Provide the [X, Y] coordinate of the cell's center where the given text is located.  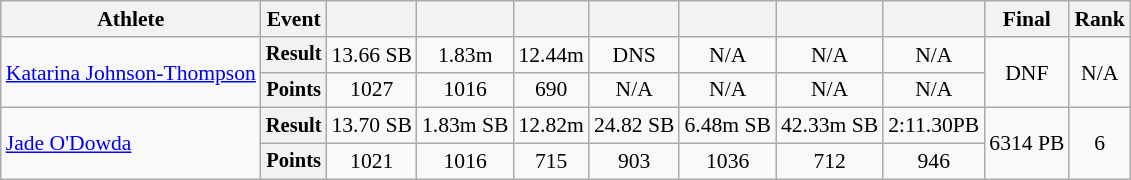
1.83m SB [465, 126]
712 [830, 162]
13.66 SB [372, 55]
2:11.30PB [934, 126]
Event [294, 19]
12.82m [550, 126]
903 [634, 162]
1.83m [465, 55]
946 [934, 162]
6 [1100, 144]
DNS [634, 55]
Athlete [131, 19]
1021 [372, 162]
DNF [1026, 72]
1027 [372, 90]
42.33m SB [830, 126]
690 [550, 90]
6.48m SB [727, 126]
Jade O'Dowda [131, 144]
Rank [1100, 19]
Final [1026, 19]
13.70 SB [372, 126]
Katarina Johnson-Thompson [131, 72]
24.82 SB [634, 126]
715 [550, 162]
6314 PB [1026, 144]
12.44m [550, 55]
1036 [727, 162]
